Identify which cell holds the provided text, then report its [X, Y] central coordinate. 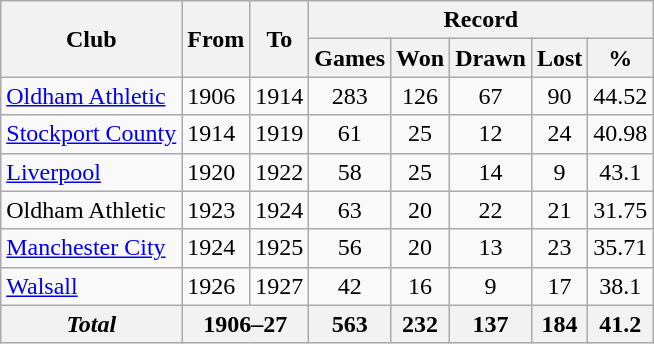
43.1 [620, 172]
23 [559, 248]
17 [559, 286]
Club [92, 39]
Won [420, 58]
67 [491, 96]
1919 [280, 134]
41.2 [620, 324]
Record [481, 20]
35.71 [620, 248]
13 [491, 248]
56 [350, 248]
58 [350, 172]
From [216, 39]
Walsall [92, 286]
1927 [280, 286]
63 [350, 210]
Liverpool [92, 172]
232 [420, 324]
44.52 [620, 96]
To [280, 39]
1926 [216, 286]
40.98 [620, 134]
61 [350, 134]
Drawn [491, 58]
1906–27 [246, 324]
Games [350, 58]
42 [350, 286]
22 [491, 210]
1922 [280, 172]
24 [559, 134]
Lost [559, 58]
1906 [216, 96]
16 [420, 286]
% [620, 58]
12 [491, 134]
Stockport County [92, 134]
90 [559, 96]
Total [92, 324]
Manchester City [92, 248]
1925 [280, 248]
563 [350, 324]
1923 [216, 210]
21 [559, 210]
38.1 [620, 286]
14 [491, 172]
1920 [216, 172]
137 [491, 324]
126 [420, 96]
31.75 [620, 210]
184 [559, 324]
283 [350, 96]
